Return the (x, y) coordinate for the center point of the cell that contains the specified text.  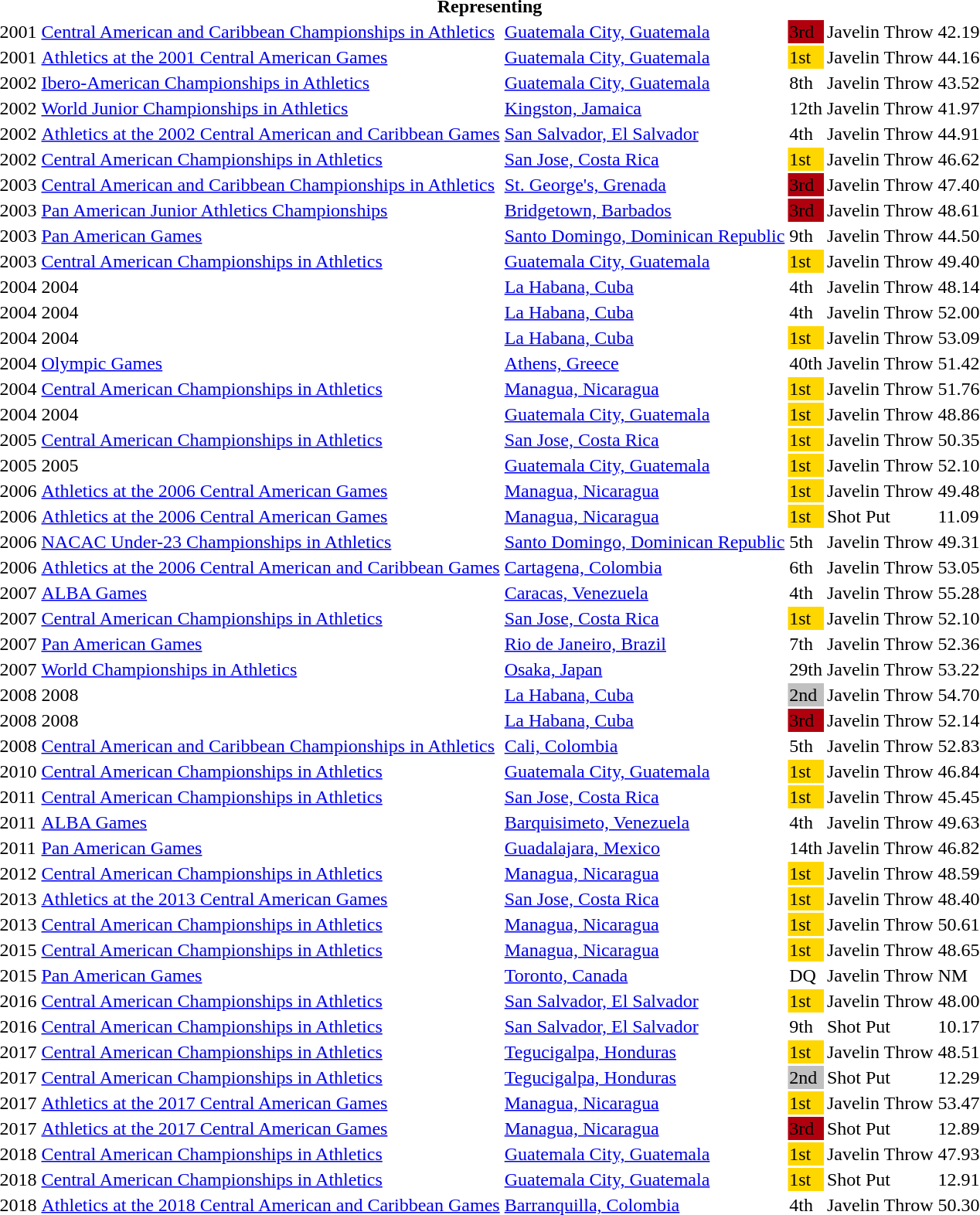
Athletics at the 2002 Central American and Caribbean Games (271, 134)
29th (806, 669)
6th (806, 567)
Cartagena, Colombia (645, 567)
Athletics at the 2013 Central American Games (271, 899)
12th (806, 108)
Athletics at the 2001 Central American Games (271, 57)
Kingston, Jamaica (645, 108)
Cali, Colombia (645, 746)
7th (806, 644)
14th (806, 848)
World Junior Championships in Athletics (271, 108)
Ibero-American Championships in Athletics (271, 83)
DQ (806, 975)
40th (806, 363)
Bridgetown, Barbados (645, 210)
2005 (271, 465)
Guadalajara, Mexico (645, 848)
Pan American Junior Athletics Championships (271, 210)
Caracas, Venezuela (645, 593)
Athens, Greece (645, 363)
Olympic Games (271, 363)
Barquisimeto, Venezuela (645, 822)
World Championships in Athletics (271, 669)
Toronto, Canada (645, 975)
8th (806, 83)
St. George's, Grenada (645, 185)
Rio de Janeiro, Brazil (645, 644)
NACAC Under-23 Championships in Athletics (271, 542)
Osaka, Japan (645, 669)
Athletics at the 2006 Central American and Caribbean Games (271, 567)
